Pinpoint the cell where the given text exists, returning its (x, y) midpoint coordinate. 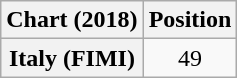
Chart (2018) (72, 20)
Position (190, 20)
Italy (FIMI) (72, 58)
49 (190, 58)
